Scan for the cell matching the given text and deliver its (X, Y) coordinate at center. 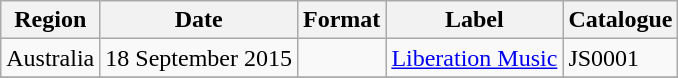
JS0001 (620, 58)
Catalogue (620, 20)
Format (341, 20)
18 September 2015 (199, 58)
Date (199, 20)
Australia (50, 58)
Region (50, 20)
Liberation Music (474, 58)
Label (474, 20)
